Search for the cell housing the specified text and yield its [X, Y] center coordinate. 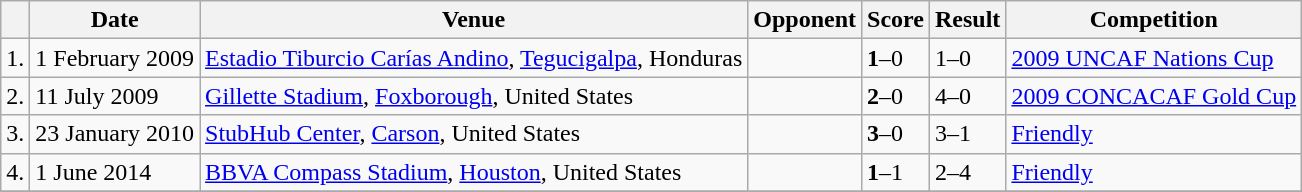
Estadio Tiburcio Carías Andino, Tegucigalpa, Honduras [474, 58]
2009 CONCACAF Gold Cup [1154, 96]
11 July 2009 [115, 96]
4–0 [967, 96]
23 January 2010 [115, 134]
Score [896, 20]
1–1 [896, 172]
1 February 2009 [115, 58]
2–4 [967, 172]
3–0 [896, 134]
4. [16, 172]
2–0 [896, 96]
1 June 2014 [115, 172]
2009 UNCAF Nations Cup [1154, 58]
Venue [474, 20]
Gillette Stadium, Foxborough, United States [474, 96]
Date [115, 20]
3. [16, 134]
Result [967, 20]
1. [16, 58]
2. [16, 96]
StubHub Center, Carson, United States [474, 134]
BBVA Compass Stadium, Houston, United States [474, 172]
Opponent [805, 20]
3–1 [967, 134]
Competition [1154, 20]
